Detect which cell encompasses the target text, then output its [X, Y] center coordinate. 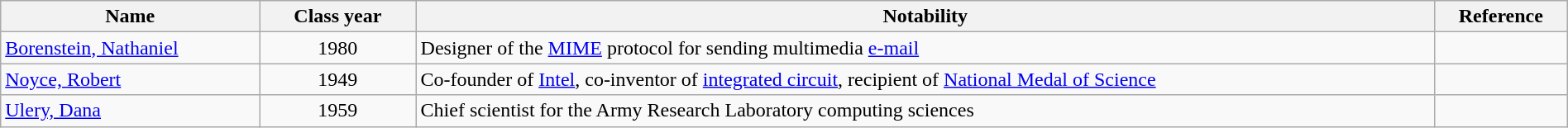
Class year [337, 17]
Name [131, 17]
1959 [337, 111]
Designer of the MIME protocol for sending multimedia e-mail [925, 48]
Notability [925, 17]
1980 [337, 48]
Chief scientist for the Army Research Laboratory computing sciences [925, 111]
Borenstein, Nathaniel [131, 48]
1949 [337, 79]
Ulery, Dana [131, 111]
Noyce, Robert [131, 79]
Reference [1500, 17]
Co-founder of Intel, co-inventor of integrated circuit, recipient of National Medal of Science [925, 79]
